Locate the cell with the specified text and output its (X, Y) center coordinate. 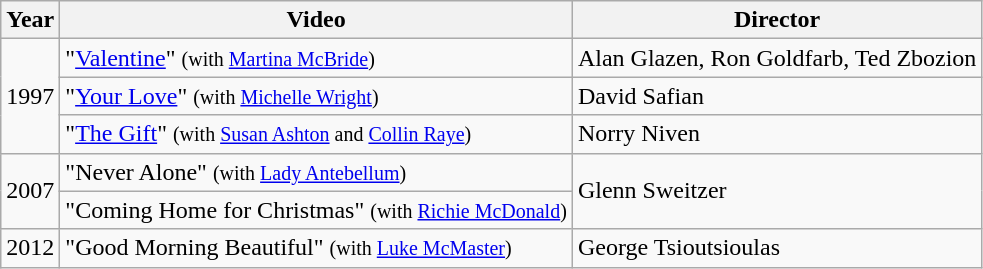
David Safian (777, 96)
George Tsioutsioulas (777, 248)
Year (30, 20)
"Valentine" (with Martina McBride) (316, 58)
2007 (30, 191)
Video (316, 20)
Norry Niven (777, 134)
2012 (30, 248)
Alan Glazen, Ron Goldfarb, Ted Zbozion (777, 58)
Director (777, 20)
"Your Love" (with Michelle Wright) (316, 96)
Glenn Sweitzer (777, 191)
1997 (30, 96)
"Never Alone" (with Lady Antebellum) (316, 172)
"Good Morning Beautiful" (with Luke McMaster) (316, 248)
"Coming Home for Christmas" (with Richie McDonald) (316, 210)
"The Gift" (with Susan Ashton and Collin Raye) (316, 134)
